Scan for the cell matching the given text and deliver its (x, y) coordinate at center. 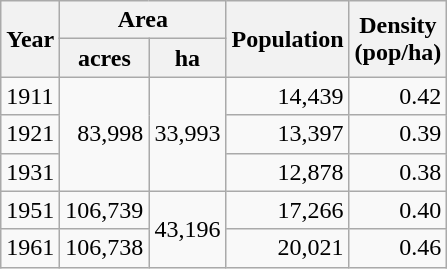
Population (288, 39)
13,397 (288, 134)
106,738 (104, 248)
Area (143, 20)
17,266 (288, 210)
83,998 (104, 134)
0.38 (398, 172)
ha (188, 58)
Year (30, 39)
0.40 (398, 210)
Density(pop/ha) (398, 39)
0.39 (398, 134)
1951 (30, 210)
0.46 (398, 248)
33,993 (188, 134)
12,878 (288, 172)
0.42 (398, 96)
14,439 (288, 96)
1961 (30, 248)
1911 (30, 96)
43,196 (188, 229)
acres (104, 58)
1921 (30, 134)
106,739 (104, 210)
1931 (30, 172)
20,021 (288, 248)
